Detect which cell encompasses the target text, then output its (X, Y) center coordinate. 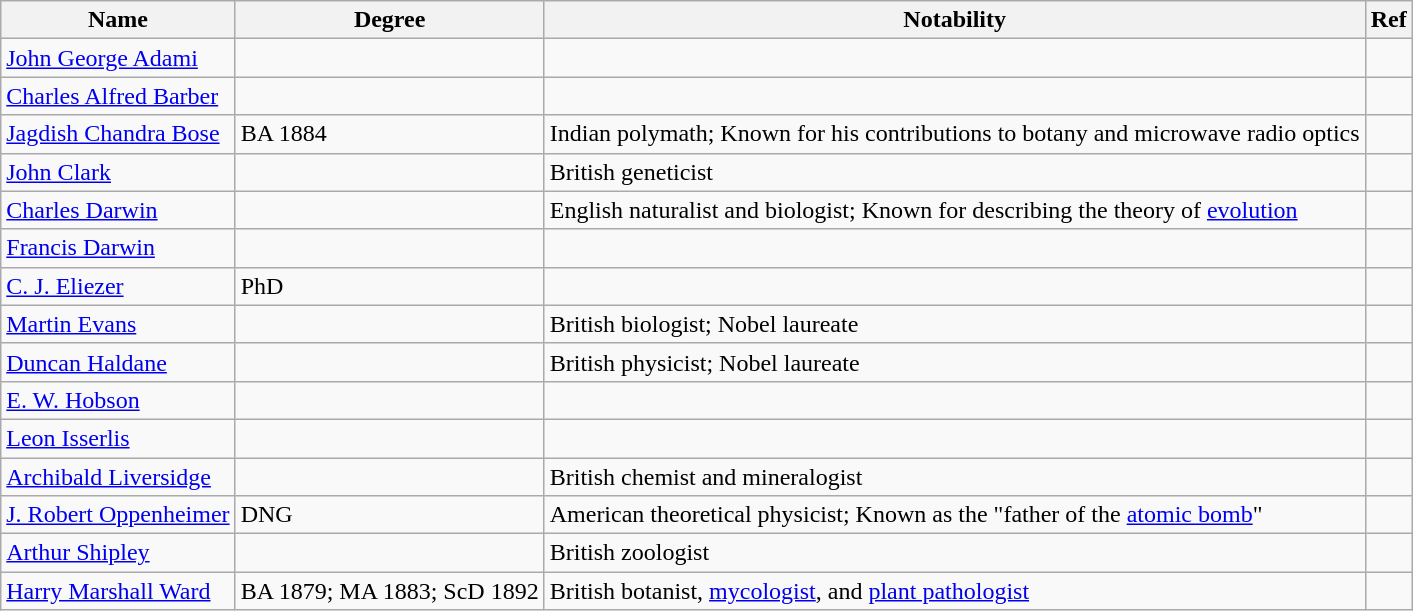
British botanist, mycologist, and plant pathologist (954, 591)
BA 1884 (390, 134)
Notability (954, 20)
British geneticist (954, 172)
Martin Evans (118, 324)
Harry Marshall Ward (118, 591)
PhD (390, 286)
English naturalist and biologist; Known for describing the theory of evolution (954, 210)
C. J. Eliezer (118, 286)
Duncan Haldane (118, 362)
Leon Isserlis (118, 438)
Ref (1388, 20)
Charles Alfred Barber (118, 96)
BA 1879; MA 1883; ScD 1892 (390, 591)
Indian polymath; Known for his contributions to botany and microwave radio optics (954, 134)
J. Robert Oppenheimer (118, 515)
Arthur Shipley (118, 553)
British physicist; Nobel laureate (954, 362)
John George Adami (118, 58)
Charles Darwin (118, 210)
British zoologist (954, 553)
Francis Darwin (118, 248)
Name (118, 20)
Jagdish Chandra Bose (118, 134)
American theoretical physicist; Known as the "father of the atomic bomb" (954, 515)
John Clark (118, 172)
British chemist and mineralogist (954, 477)
Degree (390, 20)
E. W. Hobson (118, 400)
DNG (390, 515)
British biologist; Nobel laureate (954, 324)
Archibald Liversidge (118, 477)
